From the cell containing the given text, extract its center point as (x, y) coordinate. 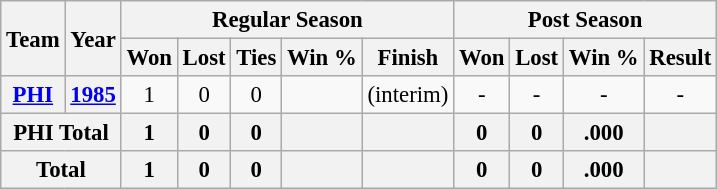
Total (61, 170)
Finish (408, 58)
Result (680, 58)
PHI (33, 95)
Regular Season (288, 20)
Year (93, 38)
Post Season (586, 20)
Team (33, 38)
(interim) (408, 95)
Ties (256, 58)
1985 (93, 95)
PHI Total (61, 133)
